Provide the (x, y) coordinate of the cell's center where the given text is located.  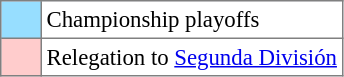
Championship playoffs (192, 20)
Relegation to Segunda División (192, 57)
